Identify which cell holds the provided text, then report its [X, Y] central coordinate. 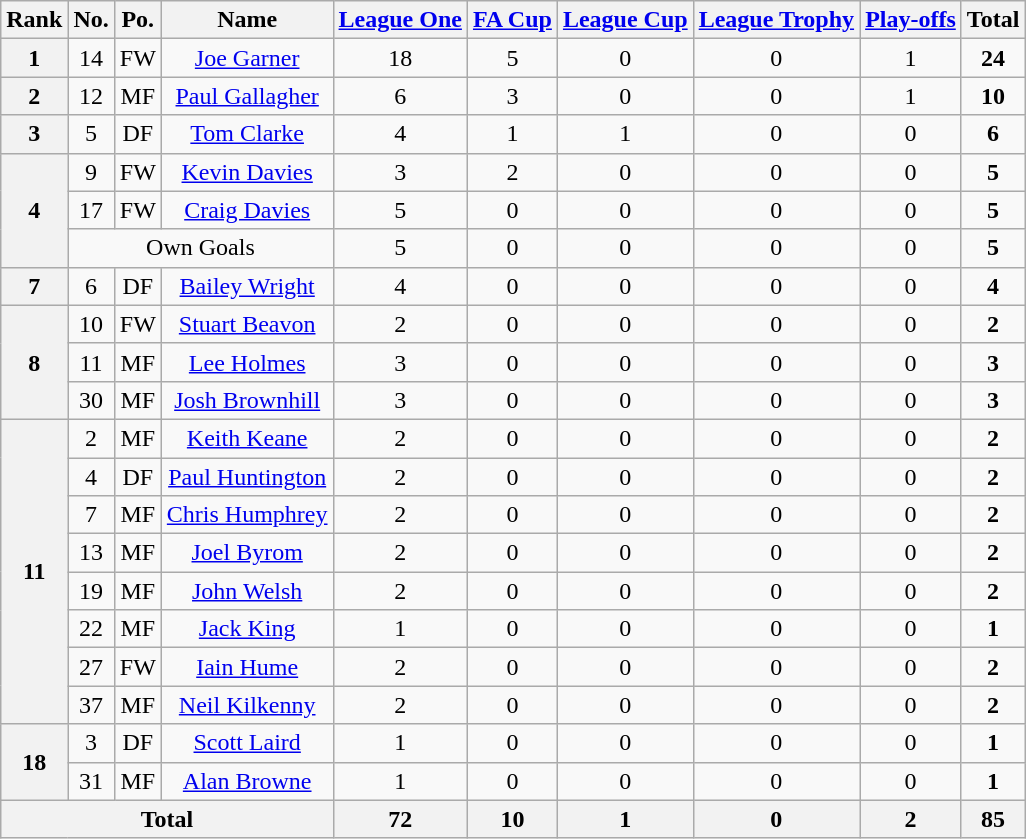
Rank [34, 20]
85 [993, 819]
League Cup [625, 20]
19 [91, 591]
Own Goals [200, 248]
Joe Garner [247, 58]
Lee Holmes [247, 362]
24 [993, 58]
Stuart Beavon [247, 324]
Chris Humphrey [247, 515]
17 [91, 210]
22 [91, 629]
Jack King [247, 629]
8 [34, 362]
Joel Byrom [247, 553]
Tom Clarke [247, 134]
9 [91, 172]
Scott Laird [247, 743]
12 [91, 96]
League Trophy [776, 20]
30 [91, 400]
Play-offs [911, 20]
John Welsh [247, 591]
FA Cup [512, 20]
Name [247, 20]
14 [91, 58]
27 [91, 667]
37 [91, 705]
Iain Hume [247, 667]
Neil Kilkenny [247, 705]
Paul Huntington [247, 477]
League One [400, 20]
Paul Gallagher [247, 96]
31 [91, 781]
13 [91, 553]
Keith Keane [247, 438]
Bailey Wright [247, 286]
72 [400, 819]
Po. [138, 20]
Alan Browne [247, 781]
Kevin Davies [247, 172]
Craig Davies [247, 210]
Josh Brownhill [247, 400]
No. [91, 20]
